Return [x, y] of the center of cell containing provided text 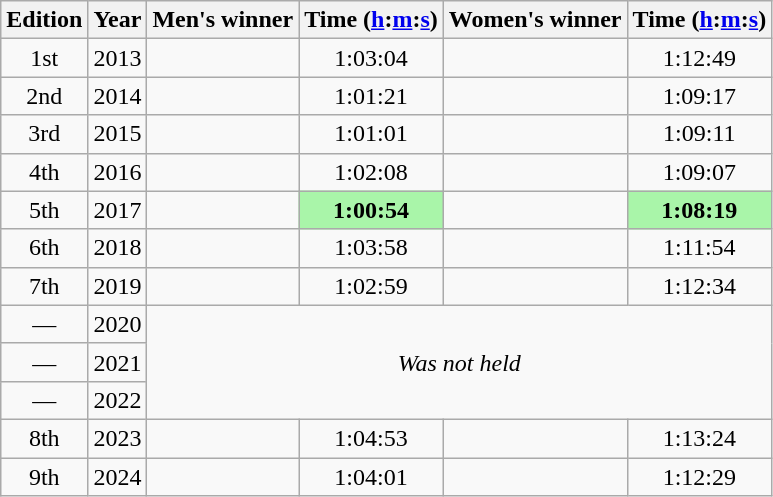
3rd [44, 134]
1:00:54 [372, 210]
2016 [118, 172]
1st [44, 58]
Year [118, 20]
Edition [44, 20]
1:04:01 [372, 477]
1:09:11 [700, 134]
8th [44, 438]
Men's winner [223, 20]
1:01:01 [372, 134]
2018 [118, 248]
1:12:29 [700, 477]
1:09:07 [700, 172]
5th [44, 210]
1:09:17 [700, 96]
2022 [118, 400]
Was not held [460, 362]
2020 [118, 324]
2024 [118, 477]
1:12:49 [700, 58]
1:13:24 [700, 438]
2023 [118, 438]
4th [44, 172]
2021 [118, 362]
2014 [118, 96]
1:03:58 [372, 248]
1:08:19 [700, 210]
1:03:04 [372, 58]
7th [44, 286]
Women's winner [535, 20]
2017 [118, 210]
1:04:53 [372, 438]
1:02:59 [372, 286]
1:12:34 [700, 286]
9th [44, 477]
1:01:21 [372, 96]
2013 [118, 58]
2nd [44, 96]
1:11:54 [700, 248]
1:02:08 [372, 172]
2015 [118, 134]
6th [44, 248]
2019 [118, 286]
